Search for the cell housing the specified text and yield its (X, Y) center coordinate. 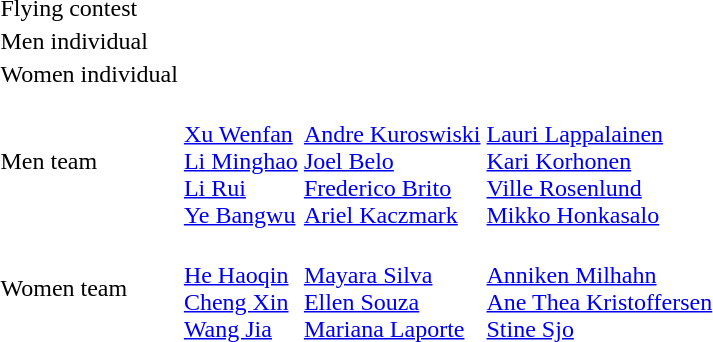
Xu WenfanLi MinghaoLi RuiYe Bangwu (240, 161)
Andre KuroswiskiJoel BeloFrederico BritoAriel Kaczmark (392, 161)
